Provide the [x, y] coordinate of the cell's center where the given text is located.  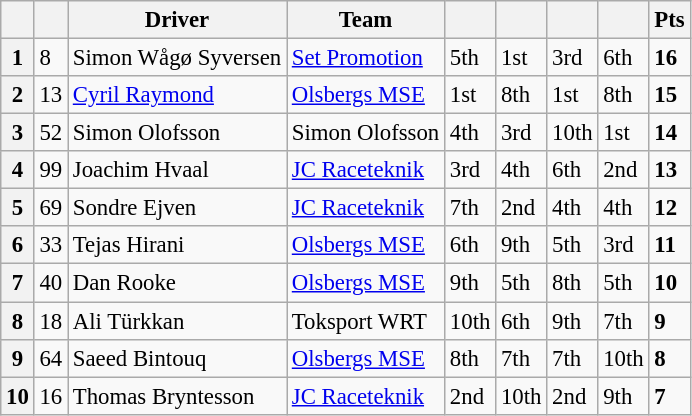
Sondre Ejven [178, 208]
69 [50, 208]
2 [18, 95]
6 [18, 245]
Pts [670, 20]
3 [18, 133]
99 [50, 170]
14 [670, 133]
64 [50, 358]
Ali Türkkan [178, 321]
Thomas Bryntesson [178, 396]
Joachim Hvaal [178, 170]
Driver [178, 20]
5 [18, 208]
Set Promotion [365, 58]
Cyril Raymond [178, 95]
1 [18, 58]
4 [18, 170]
40 [50, 283]
Team [365, 20]
33 [50, 245]
Toksport WRT [365, 321]
52 [50, 133]
Simon Wågø Syversen [178, 58]
11 [670, 245]
Saeed Bintouq [178, 358]
Tejas Hirani [178, 245]
18 [50, 321]
12 [670, 208]
15 [670, 95]
Dan Rooke [178, 283]
